Find where the given text appears and provide that cell's center as (X, Y) coordinate. 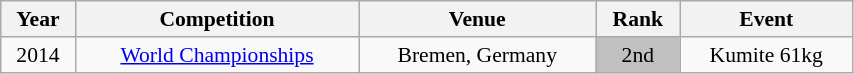
Year (38, 19)
2014 (38, 55)
Competition (217, 19)
Bremen, Germany (478, 55)
World Championships (217, 55)
2nd (638, 55)
Kumite 61kg (766, 55)
Venue (478, 19)
Event (766, 19)
Rank (638, 19)
